Provide the (x, y) coordinate of the cell's center where the given text is located.  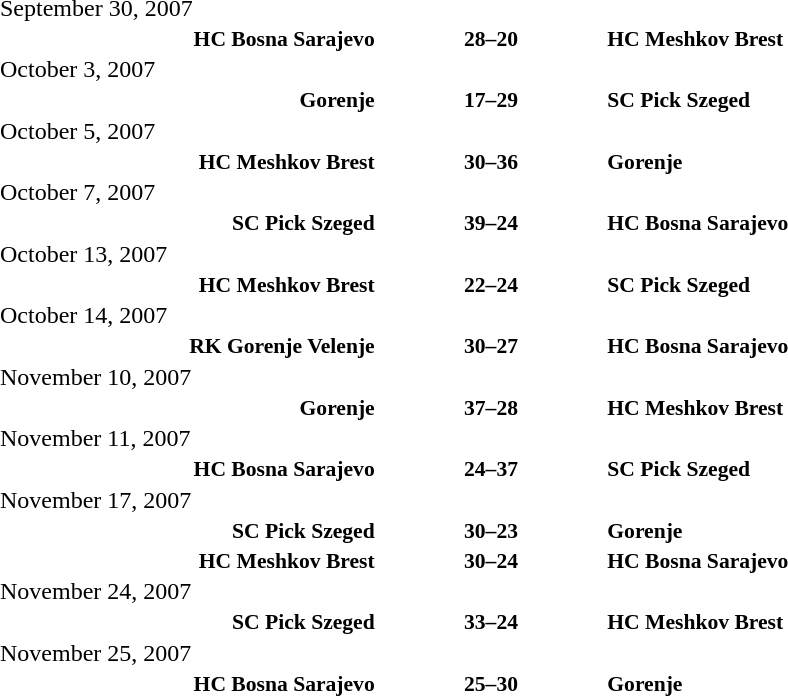
17–29 (492, 100)
30–23 (492, 530)
30–24 (492, 560)
37–28 (492, 408)
22–24 (492, 284)
30–36 (492, 162)
24–37 (492, 469)
30–27 (492, 346)
28–20 (492, 38)
39–24 (492, 223)
33–24 (492, 622)
